For the text-containing cell, return its midpoint in [x, y] coordinate format. 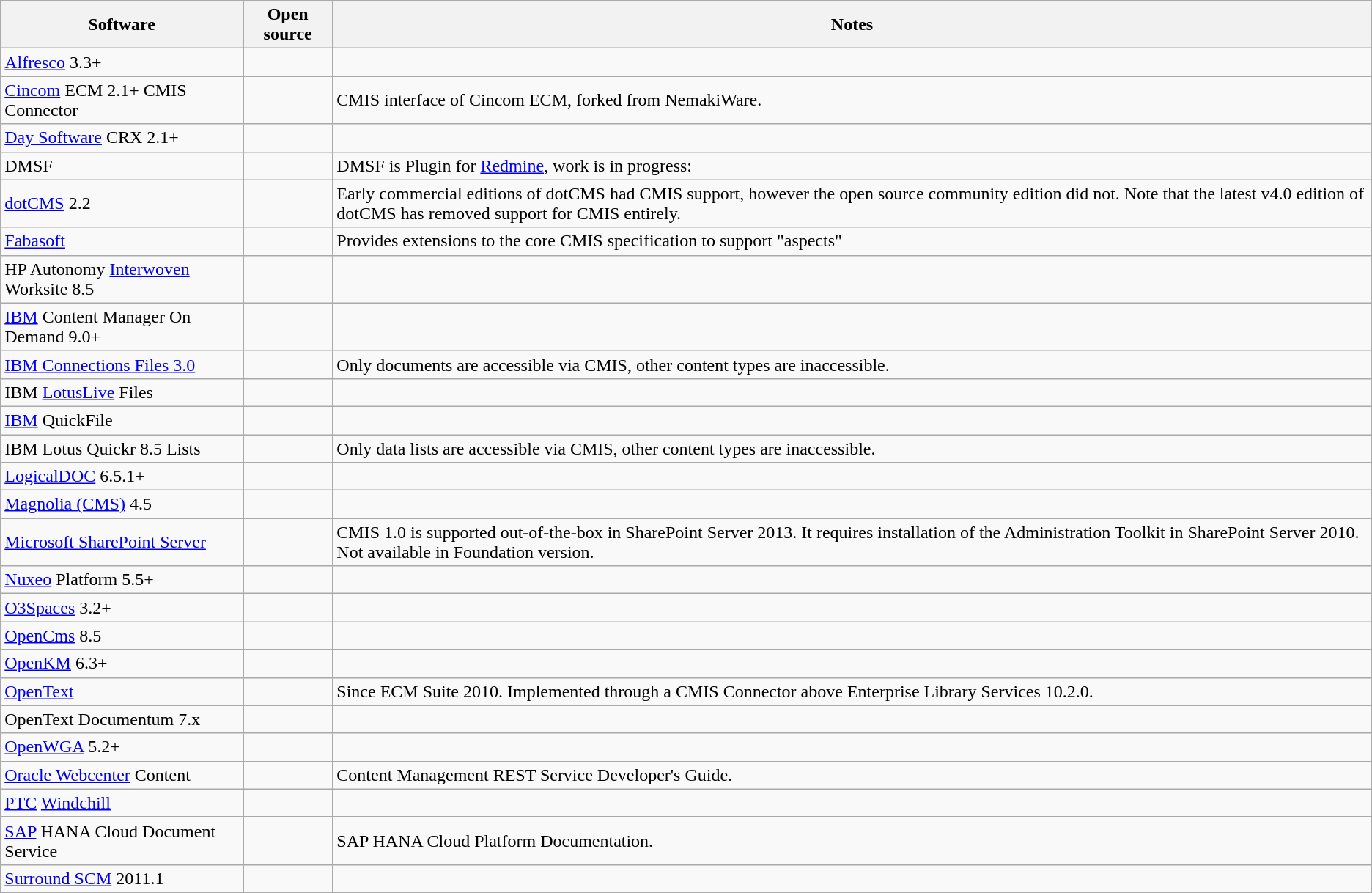
Alfresco 3.3+ [122, 62]
Only data lists are accessible via CMIS, other content types are inaccessible. [852, 448]
Microsoft SharePoint Server [122, 543]
Open source [288, 25]
LogicalDOC 6.5.1+ [122, 477]
DMSF [122, 166]
Nuxeo Platform 5.5+ [122, 580]
Surround SCM 2011.1 [122, 878]
O3Spaces 3.2+ [122, 608]
OpenWGA 5.2+ [122, 747]
CMIS interface of Cincom ECM, forked from NemakiWare. [852, 100]
DMSF is Plugin for Redmine, work is in progress: [852, 166]
OpenText [122, 691]
OpenKM 6.3+ [122, 664]
dotCMS 2.2 [122, 204]
Magnolia (CMS) 4.5 [122, 504]
SAP HANA Cloud Document Service [122, 840]
Provides extensions to the core CMIS specification to support "aspects" [852, 241]
Notes [852, 25]
IBM Lotus Quickr 8.5 Lists [122, 448]
IBM Connections Files 3.0 [122, 364]
IBM LotusLive Files [122, 392]
IBM Content Manager On Demand 9.0+ [122, 327]
OpenCms 8.5 [122, 636]
Oracle Webcenter Content [122, 775]
IBM QuickFile [122, 420]
SAP HANA Cloud Platform Documentation. [852, 840]
Content Management REST Service Developer's Guide. [852, 775]
Software [122, 25]
Cincom ECM 2.1+ CMIS Connector [122, 100]
Since ECM Suite 2010. Implemented through a CMIS Connector above Enterprise Library Services 10.2.0. [852, 691]
PTC Windchill [122, 803]
HP Autonomy Interwoven Worksite 8.5 [122, 279]
Fabasoft [122, 241]
Day Software CRX 2.1+ [122, 138]
OpenText Documentum 7.x [122, 719]
Only documents are accessible via CMIS, other content types are inaccessible. [852, 364]
